Locate the cell with the specified text and output its (X, Y) center coordinate. 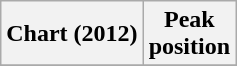
Peakposition (189, 34)
Chart (2012) (72, 34)
